From the cell containing the given text, extract its center point as [X, Y] coordinate. 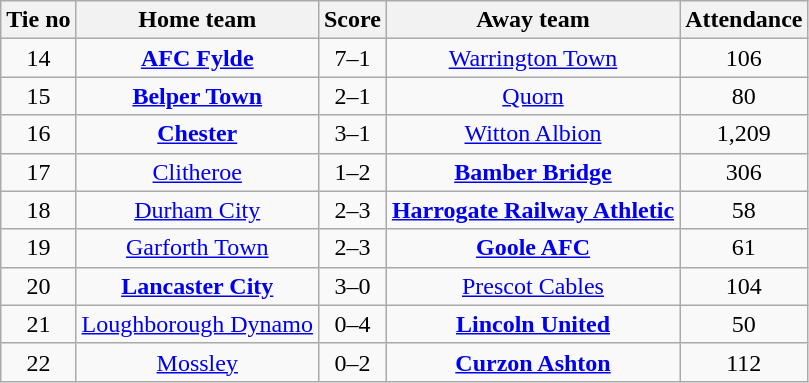
Curzon Ashton [532, 362]
Harrogate Railway Athletic [532, 210]
17 [38, 172]
0–4 [352, 324]
0–2 [352, 362]
Garforth Town [197, 248]
AFC Fylde [197, 58]
18 [38, 210]
Tie no [38, 20]
15 [38, 96]
Mossley [197, 362]
80 [744, 96]
1–2 [352, 172]
50 [744, 324]
Bamber Bridge [532, 172]
Durham City [197, 210]
106 [744, 58]
Chester [197, 134]
Clitheroe [197, 172]
22 [38, 362]
61 [744, 248]
104 [744, 286]
Home team [197, 20]
Witton Albion [532, 134]
Score [352, 20]
3–0 [352, 286]
Belper Town [197, 96]
Away team [532, 20]
Prescot Cables [532, 286]
20 [38, 286]
1,209 [744, 134]
Loughborough Dynamo [197, 324]
3–1 [352, 134]
14 [38, 58]
Goole AFC [532, 248]
2–1 [352, 96]
112 [744, 362]
21 [38, 324]
Quorn [532, 96]
Attendance [744, 20]
7–1 [352, 58]
19 [38, 248]
Warrington Town [532, 58]
Lincoln United [532, 324]
58 [744, 210]
306 [744, 172]
Lancaster City [197, 286]
16 [38, 134]
